Return [x, y] of the center of cell containing provided text 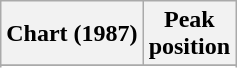
Chart (1987) [72, 34]
Peakposition [189, 34]
